Scan for the cell matching the given text and deliver its (X, Y) coordinate at center. 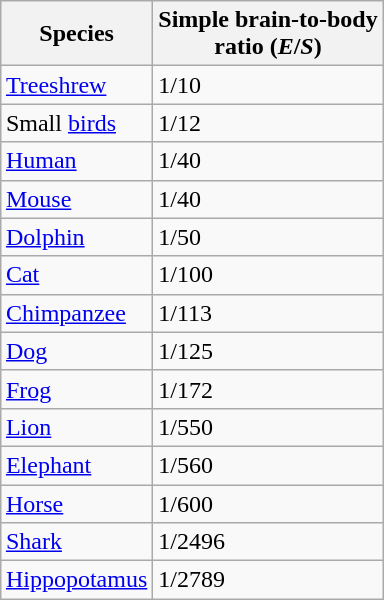
1/10 (268, 85)
Treeshrew (76, 85)
1/125 (268, 351)
1/172 (268, 389)
1/600 (268, 503)
Horse (76, 503)
1/12 (268, 123)
1/2496 (268, 542)
Lion (76, 427)
1/2789 (268, 580)
Cat (76, 275)
1/550 (268, 427)
Shark (76, 542)
Frog (76, 389)
Small birds (76, 123)
Species (76, 34)
Chimpanzee (76, 313)
Dog (76, 351)
Dolphin (76, 237)
Hippopotamus (76, 580)
1/50 (268, 237)
Elephant (76, 465)
1/113 (268, 313)
Human (76, 161)
1/100 (268, 275)
Simple brain-to-body ratio (E/S) (268, 34)
Mouse (76, 199)
1/560 (268, 465)
